Scan for the cell matching the given text and deliver its (X, Y) coordinate at center. 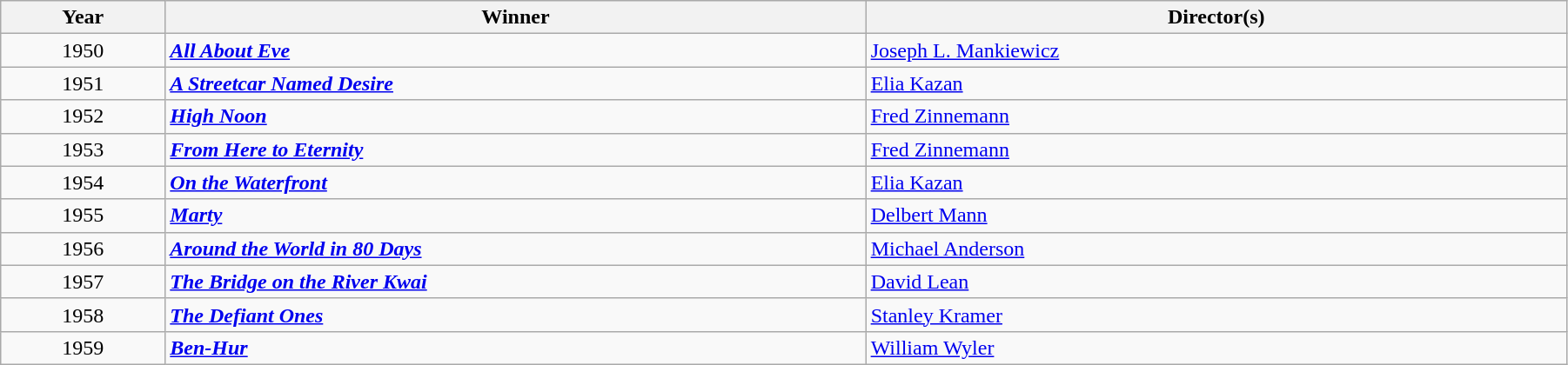
Michael Anderson (1216, 249)
1956 (84, 249)
1958 (84, 315)
Ben-Hur (515, 348)
1950 (84, 50)
All About Eve (515, 50)
Stanley Kramer (1216, 315)
From Here to Eternity (515, 149)
Delbert Mann (1216, 216)
1954 (84, 182)
Around the World in 80 Days (515, 249)
1957 (84, 282)
1951 (84, 83)
Winner (515, 17)
1953 (84, 149)
Year (84, 17)
1955 (84, 216)
High Noon (515, 116)
David Lean (1216, 282)
Joseph L. Mankiewicz (1216, 50)
The Bridge on the River Kwai (515, 282)
A Streetcar Named Desire (515, 83)
Marty (515, 216)
On the Waterfront (515, 182)
1959 (84, 348)
William Wyler (1216, 348)
Director(s) (1216, 17)
1952 (84, 116)
The Defiant Ones (515, 315)
